Output the (X, Y) coordinate of the center of the cell containing the given text.  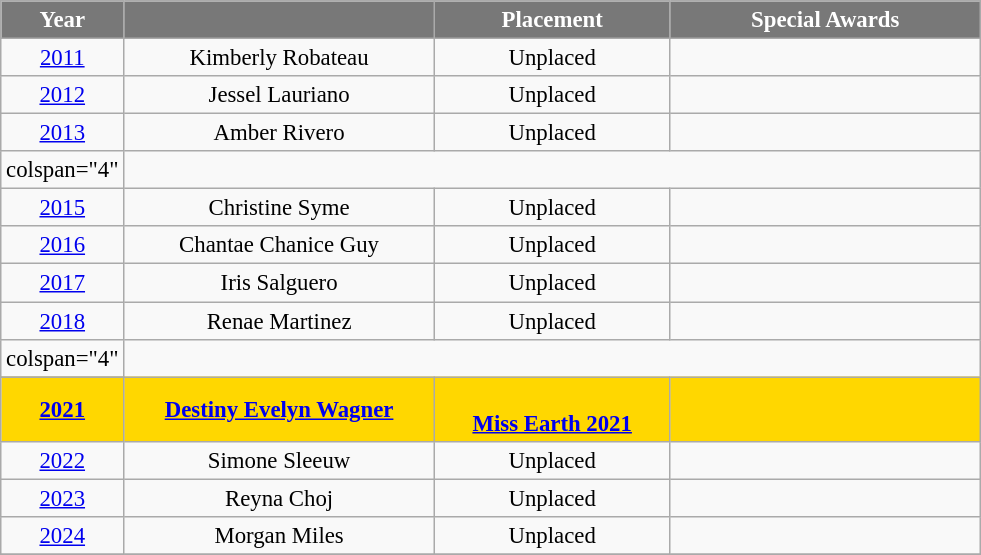
Special Awards (826, 20)
2016 (62, 245)
Reyna Choj (280, 498)
Morgan Miles (280, 536)
Iris Salguero (280, 283)
2024 (62, 536)
Year (62, 20)
2023 (62, 498)
2013 (62, 133)
2021 (62, 410)
Christine Syme (280, 208)
2011 (62, 58)
2022 (62, 460)
Renae Martinez (280, 321)
2015 (62, 208)
Chantae Chanice Guy (280, 245)
2012 (62, 95)
Destiny Evelyn Wagner (280, 410)
2017 (62, 283)
Placement (552, 20)
Simone Sleeuw (280, 460)
Jessel Lauriano (280, 95)
Kimberly Robateau (280, 58)
2018 (62, 321)
Miss Earth 2021 (552, 410)
Amber Rivero (280, 133)
